Provide the (x, y) coordinate of the cell's center where the given text is located.  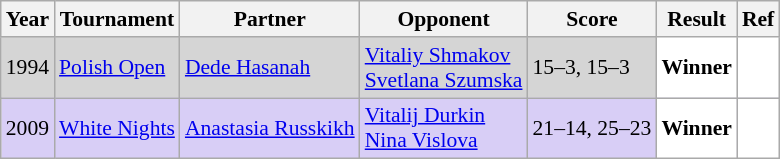
Tournament (117, 19)
Vitalij Durkin Nina Vislova (444, 128)
White Nights (117, 128)
Result (696, 19)
Ref (758, 19)
21–14, 25–23 (592, 128)
1994 (28, 68)
Vitaliy Shmakov Svetlana Szumska (444, 68)
Opponent (444, 19)
Score (592, 19)
Partner (270, 19)
Year (28, 19)
15–3, 15–3 (592, 68)
Anastasia Russkikh (270, 128)
2009 (28, 128)
Polish Open (117, 68)
Dede Hasanah (270, 68)
